Determine the [X, Y] coordinate at the center of the cell enclosing the given text.  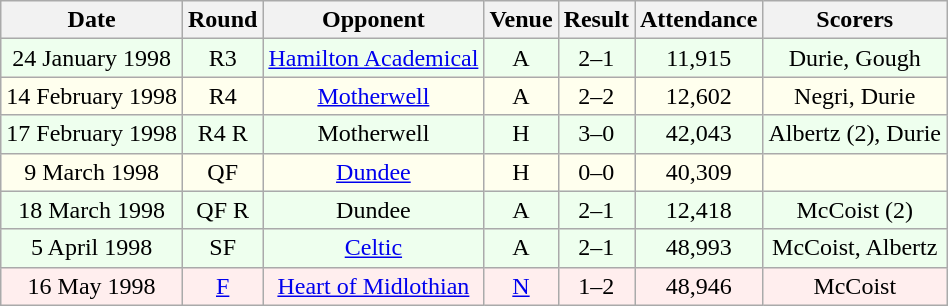
Durie, Gough [855, 58]
SF [222, 248]
Hamilton Academical [374, 58]
Result [596, 20]
12,418 [698, 210]
R4 [222, 96]
9 March 1998 [92, 172]
40,309 [698, 172]
14 February 1998 [92, 96]
QF [222, 172]
12,602 [698, 96]
Negri, Durie [855, 96]
McCoist [855, 286]
Date [92, 20]
24 January 1998 [92, 58]
3–0 [596, 134]
Opponent [374, 20]
17 February 1998 [92, 134]
Heart of Midlothian [374, 286]
Venue [521, 20]
R4 R [222, 134]
11,915 [698, 58]
1–2 [596, 286]
2–2 [596, 96]
R3 [222, 58]
42,043 [698, 134]
QF R [222, 210]
5 April 1998 [92, 248]
Round [222, 20]
McCoist (2) [855, 210]
Celtic [374, 248]
18 March 1998 [92, 210]
Scorers [855, 20]
16 May 1998 [92, 286]
McCoist, Albertz [855, 248]
Albertz (2), Durie [855, 134]
0–0 [596, 172]
Attendance [698, 20]
N [521, 286]
48,946 [698, 286]
F [222, 286]
48,993 [698, 248]
